Detect which cell encompasses the target text, then output its (x, y) center coordinate. 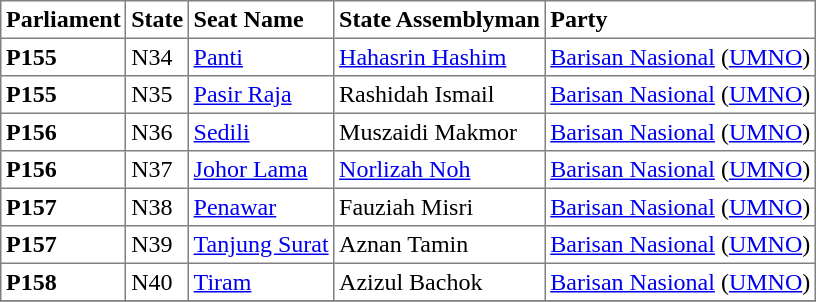
Rashidah Ismail (440, 95)
Muszaidi Makmor (440, 132)
Pasir Raja (260, 95)
Azizul Bachok (440, 282)
N36 (157, 132)
Parliament (64, 20)
Fauziah Misri (440, 207)
N38 (157, 207)
Tanjung Surat (260, 245)
P158 (64, 282)
Panti (260, 57)
Norlizah Noh (440, 170)
Sedili (260, 132)
N35 (157, 95)
Seat Name (260, 20)
Aznan Tamin (440, 245)
N40 (157, 282)
Penawar (260, 207)
Party (680, 20)
Johor Lama (260, 170)
N37 (157, 170)
State Assemblyman (440, 20)
State (157, 20)
N34 (157, 57)
N39 (157, 245)
Hahasrin Hashim (440, 57)
Tiram (260, 282)
